Scan for the cell matching the given text and deliver its (X, Y) coordinate at center. 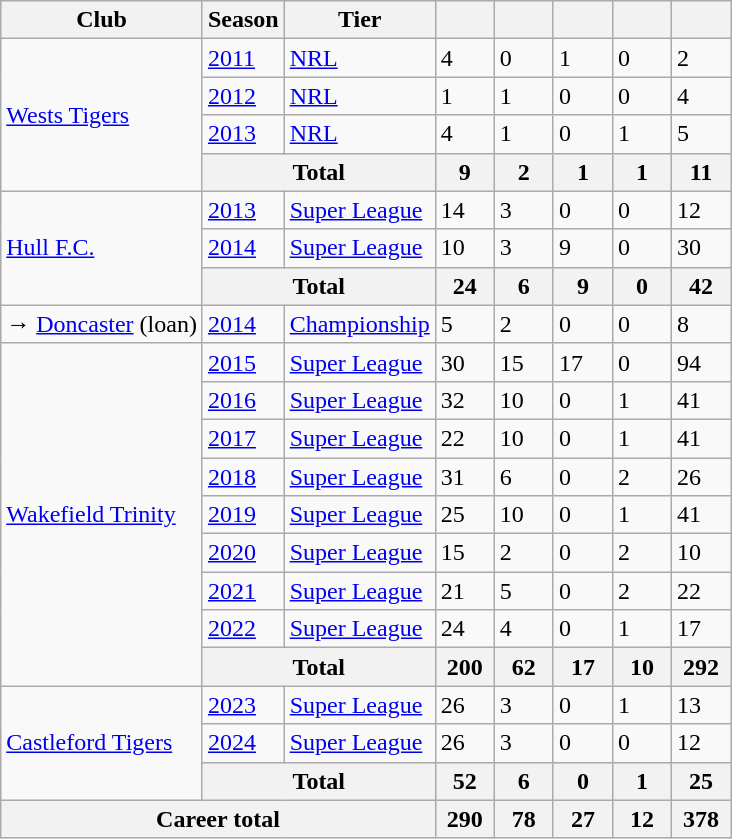
200 (464, 667)
13 (700, 705)
2018 (243, 477)
→ Doncaster (loan) (102, 324)
21 (464, 591)
Club (102, 20)
27 (582, 819)
52 (464, 781)
Hull F.C. (102, 248)
2020 (243, 553)
78 (524, 819)
94 (700, 362)
Castleford Tigers (102, 743)
Championship (360, 324)
31 (464, 477)
Wests Tigers (102, 115)
42 (700, 286)
Career total (218, 819)
2023 (243, 705)
2019 (243, 515)
8 (700, 324)
Season (243, 20)
Wakefield Trinity (102, 514)
2016 (243, 400)
2024 (243, 743)
292 (700, 667)
2012 (243, 96)
62 (524, 667)
2015 (243, 362)
378 (700, 819)
11 (700, 172)
14 (464, 210)
290 (464, 819)
Tier (360, 20)
2022 (243, 629)
2017 (243, 438)
32 (464, 400)
2011 (243, 58)
2021 (243, 591)
